For the text-containing cell, return its midpoint in [X, Y] coordinate format. 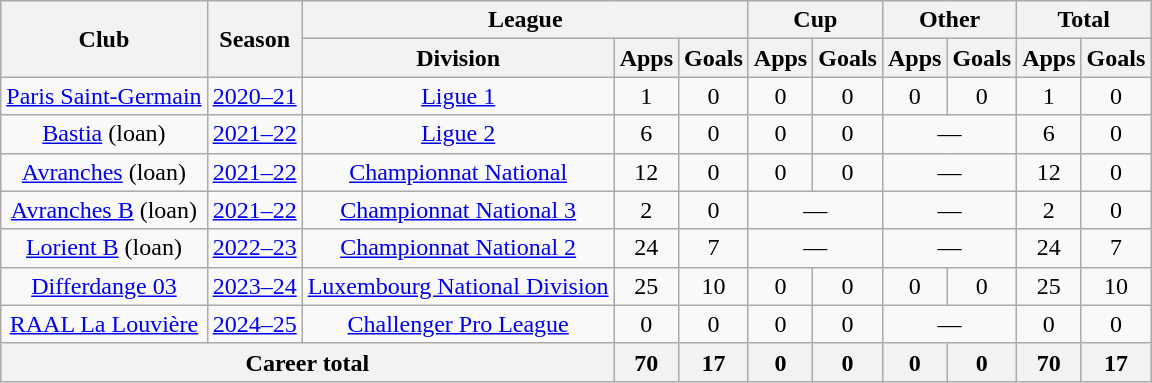
Ligue 2 [458, 134]
2024–25 [254, 324]
Differdange 03 [104, 286]
League [525, 20]
Championnat National [458, 172]
Challenger Pro League [458, 324]
Division [458, 58]
Avranches (loan) [104, 172]
Championnat National 3 [458, 210]
Season [254, 39]
Other [949, 20]
Paris Saint-Germain [104, 96]
2022–23 [254, 248]
Bastia (loan) [104, 134]
Cup [815, 20]
Total [1084, 20]
Career total [308, 362]
Avranches B (loan) [104, 210]
Lorient B (loan) [104, 248]
Luxembourg National Division [458, 286]
2020–21 [254, 96]
RAAL La Louvière [104, 324]
2023–24 [254, 286]
Championnat National 2 [458, 248]
Ligue 1 [458, 96]
Club [104, 39]
